Find where the given text appears and provide that cell's center as (X, Y) coordinate. 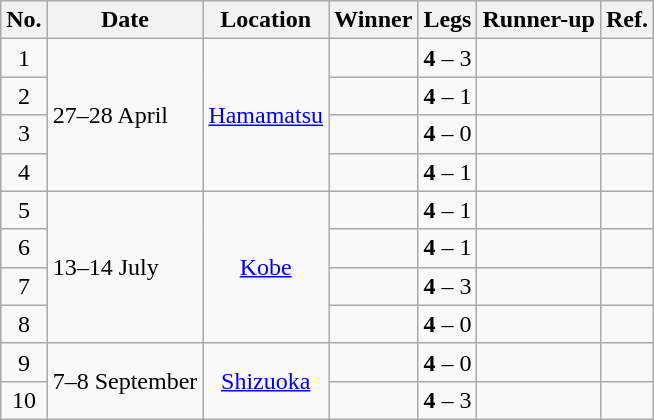
3 (24, 134)
Location (266, 20)
4 (24, 172)
13–14 July (125, 267)
Runner-up (539, 20)
5 (24, 210)
Winner (374, 20)
7–8 September (125, 381)
6 (24, 248)
8 (24, 324)
Kobe (266, 267)
Hamamatsu (266, 115)
9 (24, 362)
No. (24, 20)
2 (24, 96)
10 (24, 400)
Legs (448, 20)
Ref. (626, 20)
Shizuoka (266, 381)
1 (24, 58)
Date (125, 20)
7 (24, 286)
27–28 April (125, 115)
